Return the (X, Y) coordinate for the center point of the cell that contains the specified text.  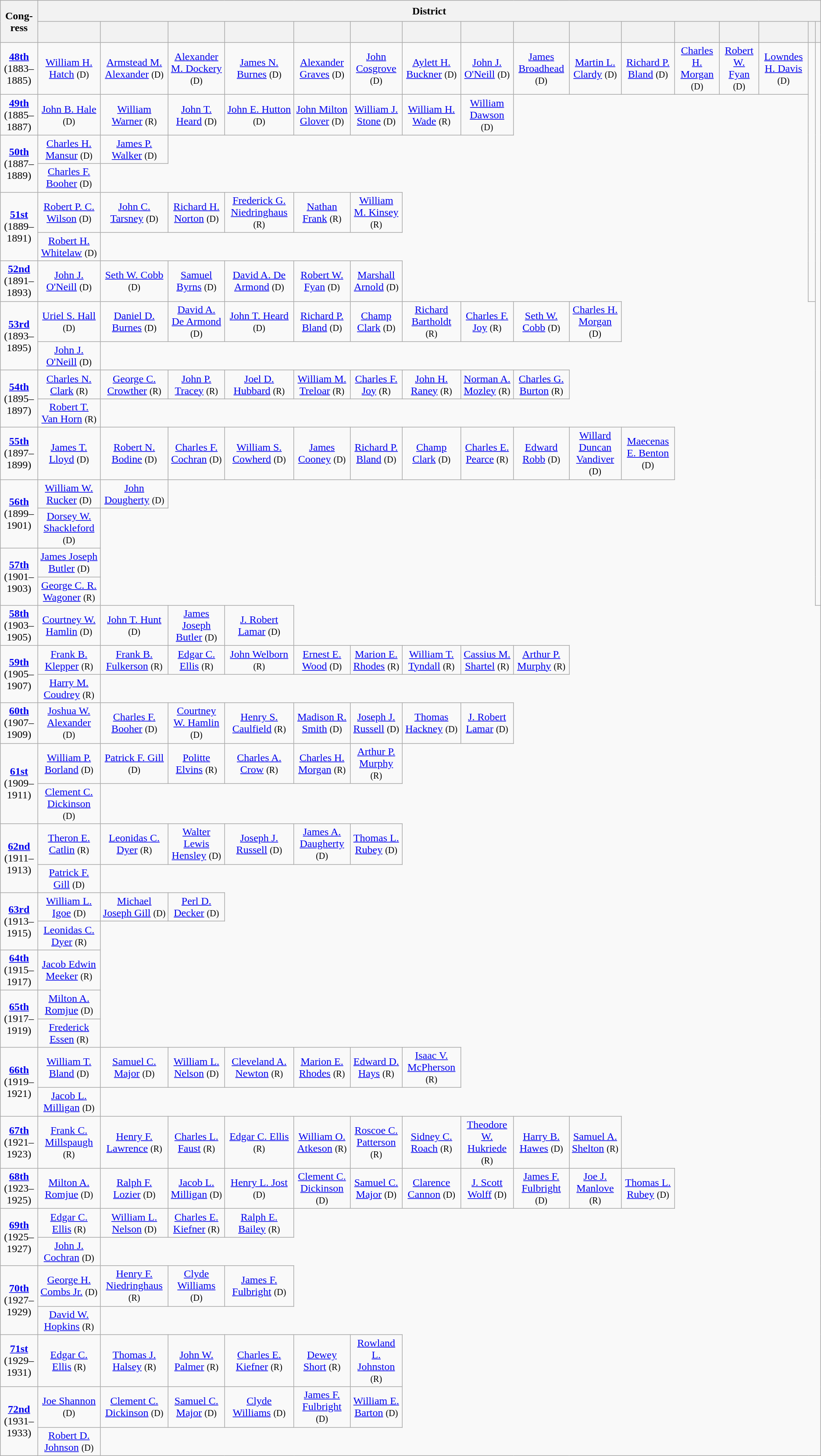
72nd(1931–1933) (19, 1421)
Joe Shannon (D) (69, 1407)
Theron E. Catlin (R) (69, 844)
John E. Hutton (D) (259, 115)
68th(1923–1925) (19, 1189)
65th(1917–1919) (19, 1018)
Rowland L. Johnston (R) (376, 1361)
John Milton Glover (D) (322, 115)
Thomas J. Halsey (R) (134, 1361)
James Cooney (D) (322, 453)
Dorsey W. Shackleford (D) (69, 528)
William T. Tyndall (R) (432, 660)
George H. Combs Jr. (D) (69, 1286)
John H. Raney (R) (432, 384)
51st(1889–1891) (19, 226)
Norman A. Mozley (R) (487, 384)
Frederick Essen (R) (69, 1033)
59th(1905–1907) (19, 674)
Lowndes H. Davis (D) (783, 68)
Theodore W. Hukriede (R) (487, 1143)
William P. Borland (D) (69, 763)
Frank B. Fulkerson (R) (134, 660)
Jacob Edwin Meeker (R) (69, 970)
67th(1921–1923) (19, 1143)
Cong­ress (19, 21)
Ernest E. Wood (D) (322, 660)
64th(1915–1917) (19, 970)
Cleveland A. Newton (R) (259, 1068)
53rd(1893–1895) (19, 336)
Martin L. Clardy (D) (596, 68)
William M. Treloar (R) (322, 384)
William O. Atkeson (R) (322, 1143)
50th(1887–1889) (19, 164)
Harry M. Coudrey (R) (69, 688)
71st(1929–1931) (19, 1361)
James N. Burnes (D) (259, 68)
57th(1901–1903) (19, 577)
Edward D. Hays (R) (376, 1068)
James Broadhead (D) (541, 68)
John Welborn (R) (259, 660)
John T. Hunt (D) (134, 626)
52nd(1891–1893) (19, 281)
Richard Bartholdt (R) (432, 321)
Henry F. Niedringhaus (R) (134, 1286)
Robert T. Van Horn (R) (69, 413)
Madison R. Smith (D) (322, 723)
Marshall Arnold (D) (376, 281)
William E. Barton (D) (376, 1407)
62nd(1911–1913) (19, 858)
Daniel D. Burnes (D) (134, 321)
Frank B. Klepper (R) (69, 660)
Harry B. Hawes (D) (541, 1143)
63rd(1913–1915) (19, 921)
Isaac V. McPherson (R) (432, 1068)
61st(1909–1911) (19, 783)
William L. Igoe (D) (69, 907)
John Cosgrove (D) (376, 68)
Ralph E. Bailey (R) (259, 1223)
54th(1895–1897) (19, 399)
James T. Lloyd (D) (69, 453)
Samuel A. Shelton (R) (596, 1143)
Nathan Frank (R) (322, 212)
Edward Robb (D) (541, 453)
Henry F. Lawrence (R) (134, 1143)
Charles H. Mansur (D) (69, 149)
Robert H. Whitelaw (D) (69, 246)
Henry L. Jost (D) (259, 1189)
William M. Kinsey (R) (376, 212)
Politte Elvins (R) (196, 763)
Maecenas E. Benton (D) (648, 453)
Robert N. Bodine (D) (134, 453)
William H. Hatch (D) (69, 68)
Richard H. Norton (D) (196, 212)
69th(1925–1927) (19, 1237)
William W. Rucker (D) (69, 494)
Sidney C. Roach (R) (432, 1143)
Charles F. Cochran (D) (196, 453)
70th(1927–1929) (19, 1300)
Robert P. C. Wilson (D) (69, 212)
John B. Hale (D) (69, 115)
55th(1897–1899) (19, 453)
Frank C. Millspaugh (R) (69, 1143)
District (429, 11)
William T. Bland (D) (69, 1068)
Charles E. Pearce (R) (487, 453)
Thomas Hackney (D) (432, 723)
Joshua W. Alexander (D) (69, 723)
William Dawson (D) (487, 115)
Robert D. Johnson (D) (69, 1442)
James A. Daugherty (D) (322, 844)
J. Scott Wolff (D) (487, 1189)
John C. Tarsney (D) (134, 212)
Ralph F. Lozier (D) (134, 1189)
Charles L. Faust (R) (196, 1143)
William Warner (R) (134, 115)
James P. Walker (D) (134, 149)
Samuel Byrns (D) (196, 281)
William J. Stone (D) (376, 115)
Cassius M. Shartel (R) (487, 660)
William H. Wade (R) (432, 115)
George C. Crowther (R) (134, 384)
Michael Joseph Gill (D) (134, 907)
66th(1919–1921) (19, 1082)
David W. Hopkins (R) (69, 1321)
Charles G. Burton (R) (541, 384)
Alexander M. Dockery (D) (196, 68)
Uriel S. Hall (D) (69, 321)
49th(1885–1887) (19, 115)
56th(1899–1901) (19, 514)
John Dougherty (D) (134, 494)
48th(1883–1885) (19, 68)
John P. Tracey (R) (196, 384)
Willard Duncan Vandiver (D) (596, 453)
Clarence Cannon (D) (432, 1189)
Charles H. Morgan (R) (322, 763)
Henry S. Caulfield (R) (259, 723)
Charles A. Crow (R) (259, 763)
William S. Cowherd (D) (259, 453)
Armstead M. Alexander (D) (134, 68)
John W. Palmer (R) (196, 1361)
Perl D. Decker (D) (196, 907)
Joe J. Manlove (R) (596, 1189)
Alexander Graves (D) (322, 68)
Walter Lewis Hensley (D) (196, 844)
John J. Cochran (D) (69, 1251)
Charles N. Clark (R) (69, 384)
Frederick G. Niedringhaus (R) (259, 212)
60th(1907–1909) (19, 723)
Roscoe C. Patterson (R) (376, 1143)
Aylett H. Buckner (D) (432, 68)
Dewey Short (R) (322, 1361)
58th(1903–1905) (19, 626)
Joel D. Hubbard (R) (259, 384)
George C. R. Wagoner (R) (69, 591)
